From the cell containing the given text, extract its center point as [X, Y] coordinate. 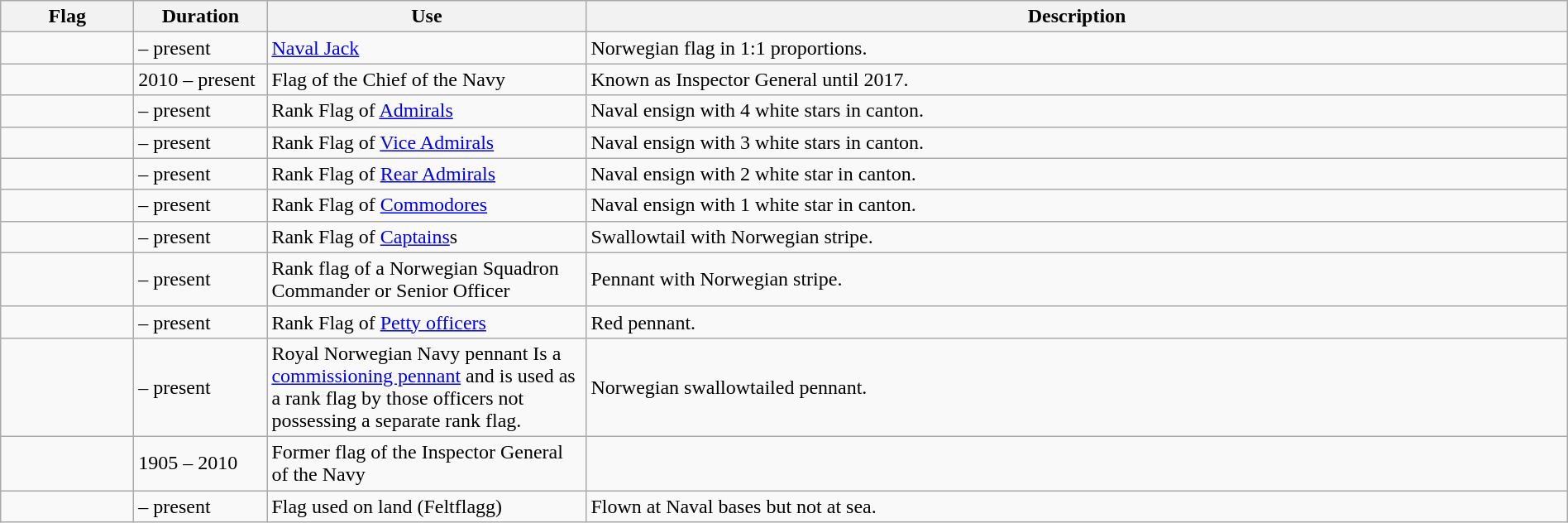
Swallowtail with Norwegian stripe. [1077, 237]
Use [427, 17]
Red pennant. [1077, 322]
Norwegian swallowtailed pennant. [1077, 387]
Rank Flag of Rear Admirals [427, 174]
Norwegian flag in 1:1 proportions. [1077, 48]
Naval Jack [427, 48]
Naval ensign with 1 white star in canton. [1077, 205]
Naval ensign with 4 white stars in canton. [1077, 111]
Rank Flag of Petty officers [427, 322]
Former flag of the Inspector General of the Navy [427, 463]
Duration [200, 17]
Flag used on land (Feltflagg) [427, 506]
Rank Flag of Captainss [427, 237]
Rank Flag of Vice Admirals [427, 142]
Description [1077, 17]
1905 – 2010 [200, 463]
Flown at Naval bases but not at sea. [1077, 506]
Pennant with Norwegian stripe. [1077, 280]
Flag [68, 17]
Naval ensign with 2 white star in canton. [1077, 174]
Rank Flag of Admirals [427, 111]
Naval ensign with 3 white stars in canton. [1077, 142]
Rank Flag of Commodores [427, 205]
Known as Inspector General until 2017. [1077, 79]
Flag of the Chief of the Navy [427, 79]
Rank flag of a Norwegian Squadron Commander or Senior Officer [427, 280]
2010 – present [200, 79]
Royal Norwegian Navy pennant Is a commissioning pennant and is used as a rank flag by those officers not possessing a separate rank flag. [427, 387]
